Detect which cell encompasses the target text, then output its [x, y] center coordinate. 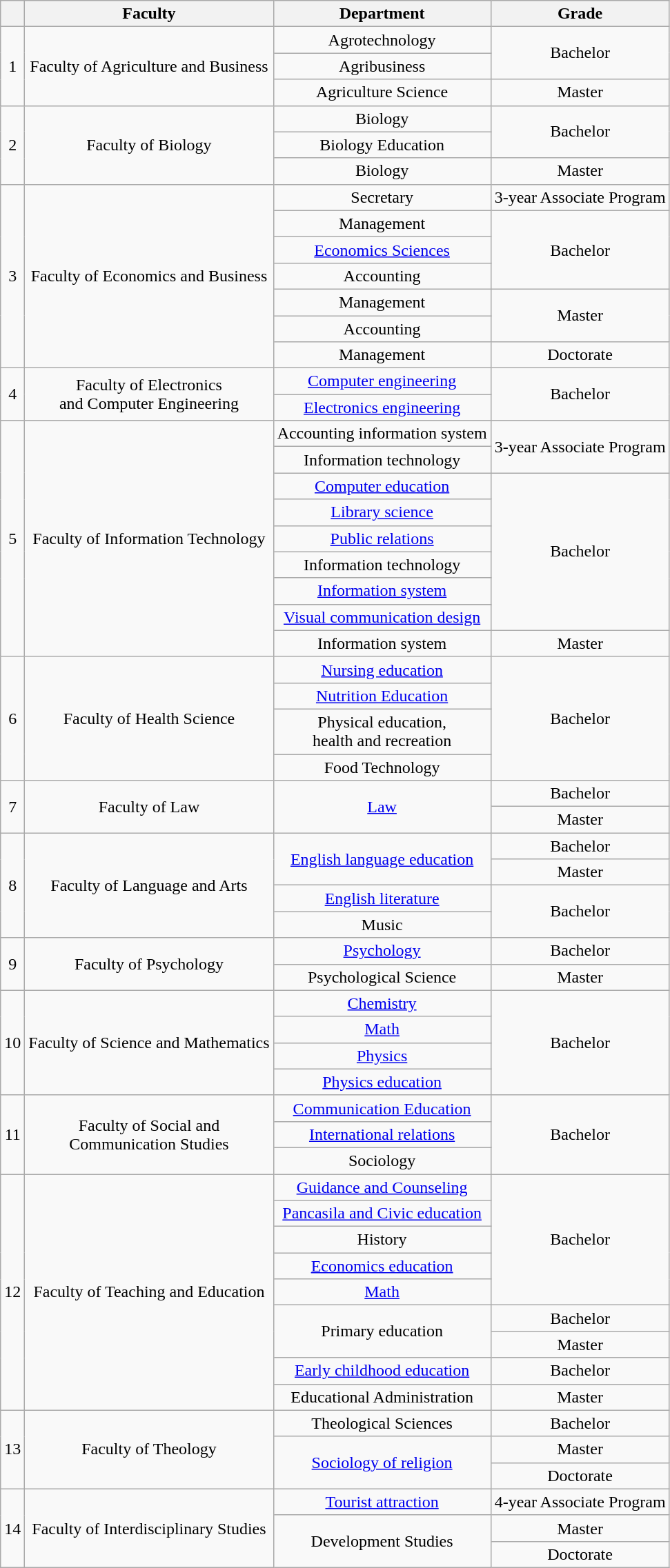
Library science [382, 512]
Computer engineering [382, 381]
Agriculture Science [382, 92]
9 [12, 964]
4-year Associate Program [580, 1502]
Biology Education [382, 145]
3 [12, 276]
Faculty of Agriculture and Business [149, 66]
5 [12, 539]
Food Technology [382, 767]
7 [12, 807]
Sociology of religion [382, 1463]
Sociology [382, 1160]
Theological Sciences [382, 1423]
Nursing education [382, 670]
Pancasila and Civic education [382, 1214]
History [382, 1240]
English literature [382, 898]
Primary education [382, 1331]
Nutrition Education [382, 696]
Faculty [149, 14]
8 [12, 885]
Public relations [382, 539]
Faculty of Interdisciplinary Studies [149, 1528]
Faculty of Economics and Business [149, 276]
1 [12, 66]
Faculty of Teaching and Education [149, 1292]
English language education [382, 859]
Faculty of Biology [149, 145]
Faculty of Law [149, 807]
Electronics engineering [382, 408]
12 [12, 1292]
Communication Education [382, 1108]
Faculty of Theology [149, 1449]
Physical education, health and recreation [382, 731]
Grade [580, 14]
2 [12, 145]
Visual communication design [382, 617]
Faculty of Information Technology [149, 539]
Faculty of Social and Communication Studies [149, 1134]
Computer education [382, 486]
Physics education [382, 1082]
Early childhood education [382, 1371]
Educational Administration [382, 1397]
Chemistry [382, 1003]
6 [12, 718]
International relations [382, 1134]
Agribusiness [382, 66]
11 [12, 1134]
Accounting information system [382, 434]
Department [382, 14]
Economics Sciences [382, 250]
Faculty of Health Science [149, 718]
Psychological Science [382, 977]
Tourist attraction [382, 1502]
Music [382, 925]
14 [12, 1528]
Physics [382, 1056]
4 [12, 394]
13 [12, 1449]
Development Studies [382, 1541]
Faculty of Science and Mathematics [149, 1043]
Faculty of Psychology [149, 964]
Psychology [382, 951]
Law [382, 807]
Faculty of Language and Arts [149, 885]
Agrotechnology [382, 40]
Guidance and Counseling [382, 1187]
Economics education [382, 1266]
10 [12, 1043]
Faculty of Electronics and Computer Engineering [149, 394]
Secretary [382, 197]
